Detect which cell encompasses the target text, then output its (X, Y) center coordinate. 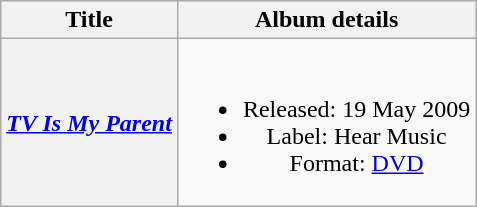
Released: 19 May 2009Label: Hear MusicFormat: DVD (326, 122)
Album details (326, 20)
TV Is My Parent (90, 122)
Title (90, 20)
